Determine the (x, y) coordinate at the center of the cell enclosing the given text.  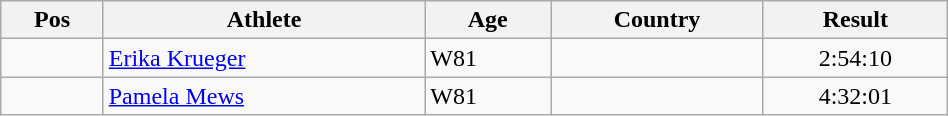
Erika Krueger (264, 58)
4:32:01 (855, 96)
Pos (52, 20)
Country (658, 20)
Athlete (264, 20)
Pamela Mews (264, 96)
Result (855, 20)
Age (488, 20)
2:54:10 (855, 58)
